Determine the (X, Y) coordinate at the center of the cell enclosing the given text.  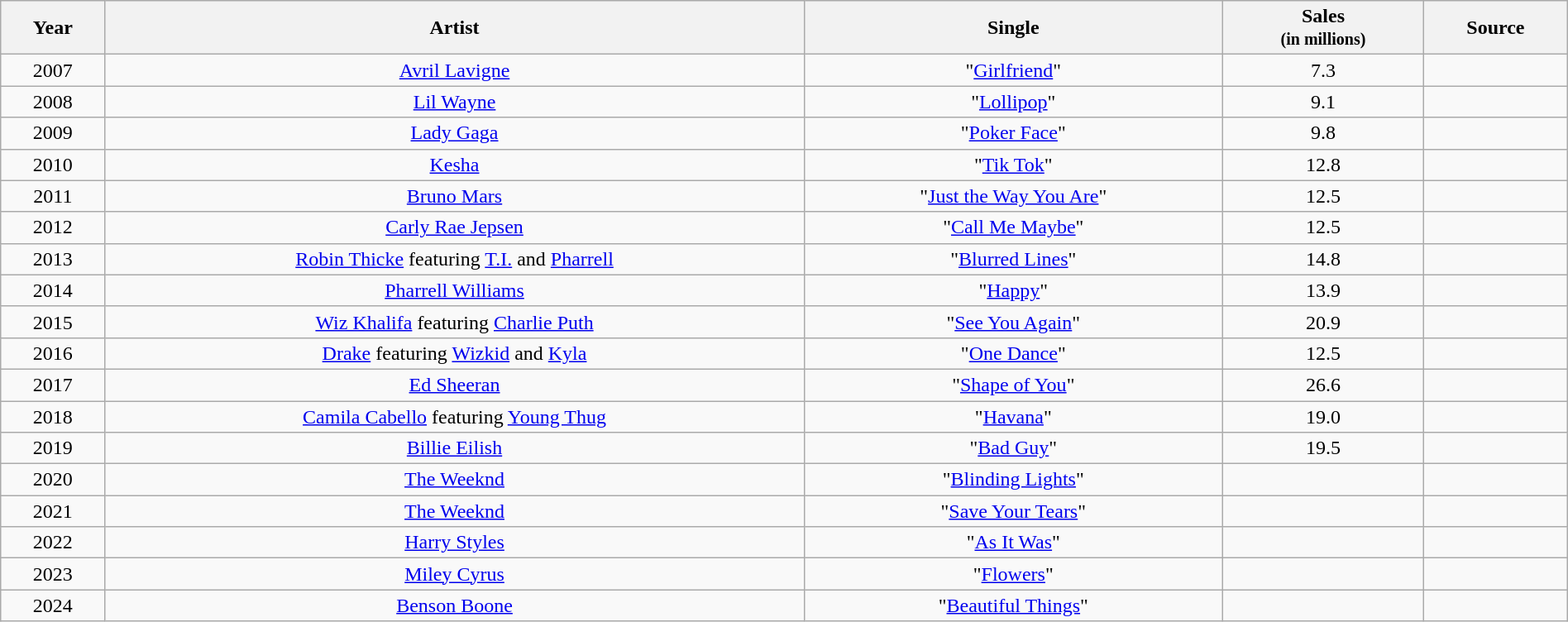
Bruno Mars (455, 196)
"Girlfriend" (1013, 70)
"Beautiful Things" (1013, 605)
9.8 (1323, 133)
2019 (53, 448)
Camila Cabello featuring Young Thug (455, 416)
7.3 (1323, 70)
Sales(in millions) (1323, 28)
"Just the Way You Are" (1013, 196)
2013 (53, 259)
2022 (53, 543)
20.9 (1323, 322)
2012 (53, 227)
"Flowers" (1013, 574)
14.8 (1323, 259)
2023 (53, 574)
"Lollipop" (1013, 102)
"Blurred Lines" (1013, 259)
Robin Thicke featuring T.I. and Pharrell (455, 259)
Ed Sheeran (455, 385)
2008 (53, 102)
2018 (53, 416)
2017 (53, 385)
Avril Lavigne (455, 70)
"Shape of You" (1013, 385)
Billie Eilish (455, 448)
Drake featuring Wizkid and Kyla (455, 353)
"One Dance" (1013, 353)
12.8 (1323, 165)
Source (1496, 28)
Single (1013, 28)
Carly Rae Jepsen (455, 227)
Lil Wayne (455, 102)
"As It Was" (1013, 543)
19.0 (1323, 416)
Wiz Khalifa featuring Charlie Puth (455, 322)
2009 (53, 133)
Miley Cyrus (455, 574)
"Tik Tok" (1013, 165)
Artist (455, 28)
Kesha (455, 165)
"Call Me Maybe" (1013, 227)
2010 (53, 165)
26.6 (1323, 385)
Harry Styles (455, 543)
2015 (53, 322)
2016 (53, 353)
2014 (53, 290)
9.1 (1323, 102)
"Happy" (1013, 290)
"Bad Guy" (1013, 448)
2021 (53, 511)
"Save Your Tears" (1013, 511)
19.5 (1323, 448)
2007 (53, 70)
13.9 (1323, 290)
2024 (53, 605)
Lady Gaga (455, 133)
"Havana" (1013, 416)
Benson Boone (455, 605)
"See You Again" (1013, 322)
2020 (53, 480)
"Poker Face" (1013, 133)
2011 (53, 196)
Year (53, 28)
"Blinding Lights" (1013, 480)
Pharrell Williams (455, 290)
